Capture the cell that displays the provided text and extract its (x, y) central coordinate. 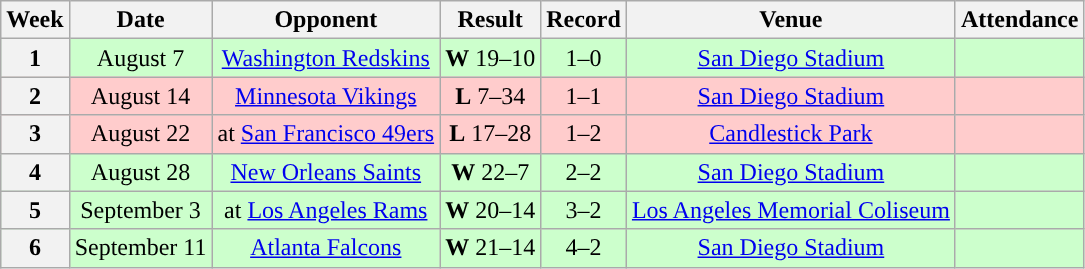
Result (490, 20)
W 20–14 (490, 210)
4–2 (584, 248)
August 7 (140, 58)
September 3 (140, 210)
Minnesota Vikings (326, 96)
3 (35, 134)
4 (35, 172)
at Los Angeles Rams (326, 210)
Candlestick Park (790, 134)
Attendance (1019, 20)
1 (35, 58)
1–1 (584, 96)
1–0 (584, 58)
5 (35, 210)
W 22–7 (490, 172)
Week (35, 20)
W 19–10 (490, 58)
Venue (790, 20)
W 21–14 (490, 248)
2–2 (584, 172)
Atlanta Falcons (326, 248)
6 (35, 248)
at San Francisco 49ers (326, 134)
1–2 (584, 134)
August 14 (140, 96)
September 11 (140, 248)
L 7–34 (490, 96)
2 (35, 96)
August 28 (140, 172)
3–2 (584, 210)
Washington Redskins (326, 58)
Los Angeles Memorial Coliseum (790, 210)
Opponent (326, 20)
Record (584, 20)
L 17–28 (490, 134)
Date (140, 20)
August 22 (140, 134)
New Orleans Saints (326, 172)
